Return the (x, y) coordinate for the center point of the cell that contains the specified text.  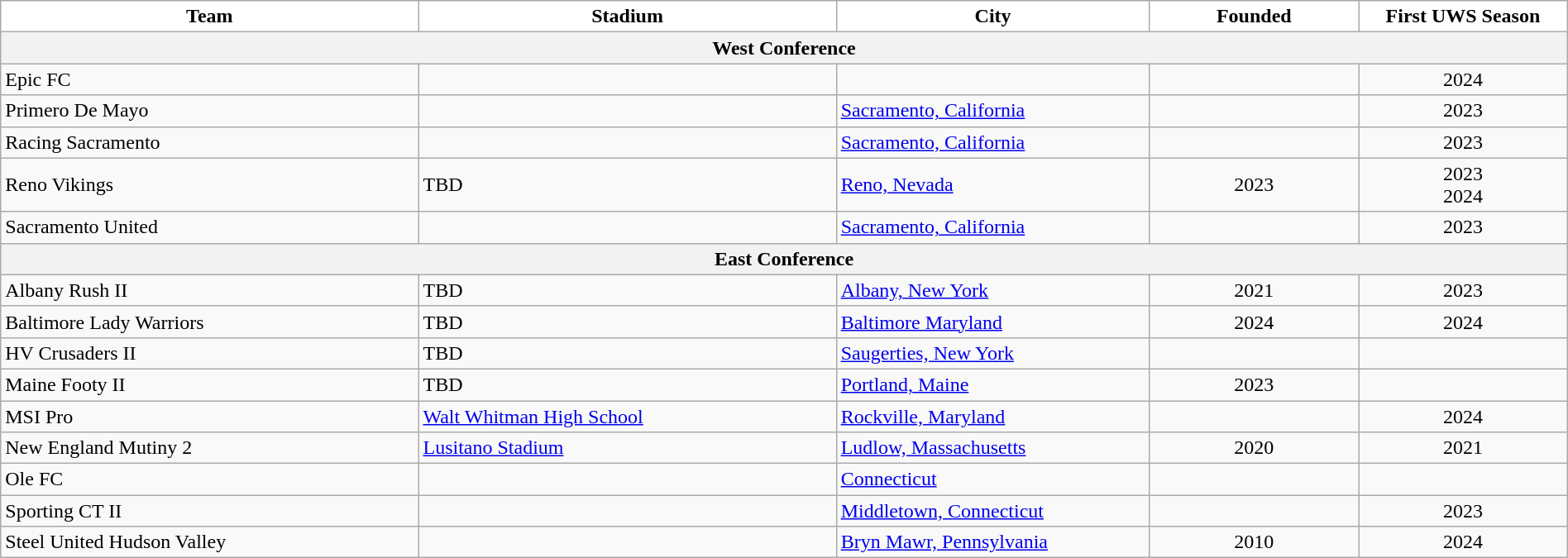
2010 (1254, 542)
Stadium (627, 17)
Founded (1254, 17)
Steel United Hudson Valley (210, 542)
Albany Rush II (210, 290)
Racing Sacramento (210, 142)
20232024 (1464, 185)
2020 (1254, 448)
Walt Whitman High School (627, 416)
Middletown, Connecticut (992, 511)
Primero De Mayo (210, 111)
West Conference (784, 48)
Saugerties, New York (992, 353)
Sacramento United (210, 227)
Rockville, Maryland (992, 416)
Portland, Maine (992, 384)
Maine Footy II (210, 384)
Reno, Nevada (992, 185)
Baltimore Lady Warriors (210, 322)
New England Mutiny 2 (210, 448)
Team (210, 17)
Ludlow, Massachusetts (992, 448)
Albany, New York (992, 290)
City (992, 17)
Baltimore Maryland (992, 322)
Reno Vikings (210, 185)
Ole FC (210, 479)
Sporting CT II (210, 511)
Lusitano Stadium (627, 448)
First UWS Season (1464, 17)
MSI Pro (210, 416)
HV Crusaders II (210, 353)
Epic FC (210, 79)
Connecticut (992, 479)
East Conference (784, 259)
Bryn Mawr, Pennsylvania (992, 542)
